Extract the [X, Y] coordinate from the center of the cell holding the provided text.  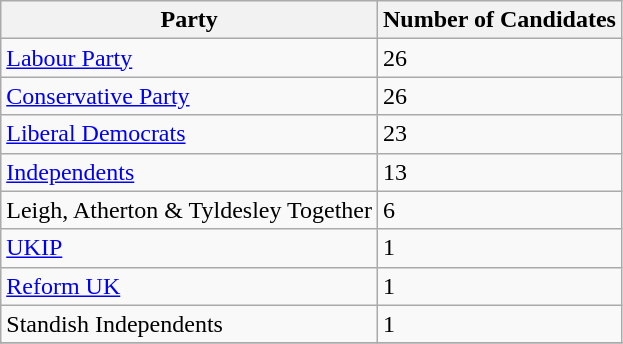
Party [190, 20]
Reform UK [190, 286]
Standish Independents [190, 324]
13 [500, 172]
Leigh, Atherton & Tyldesley Together [190, 210]
UKIP [190, 248]
Number of Candidates [500, 20]
Conservative Party [190, 96]
6 [500, 210]
Independents [190, 172]
Labour Party [190, 58]
Liberal Democrats [190, 134]
23 [500, 134]
